Identify which cell holds the provided text, then report its [x, y] central coordinate. 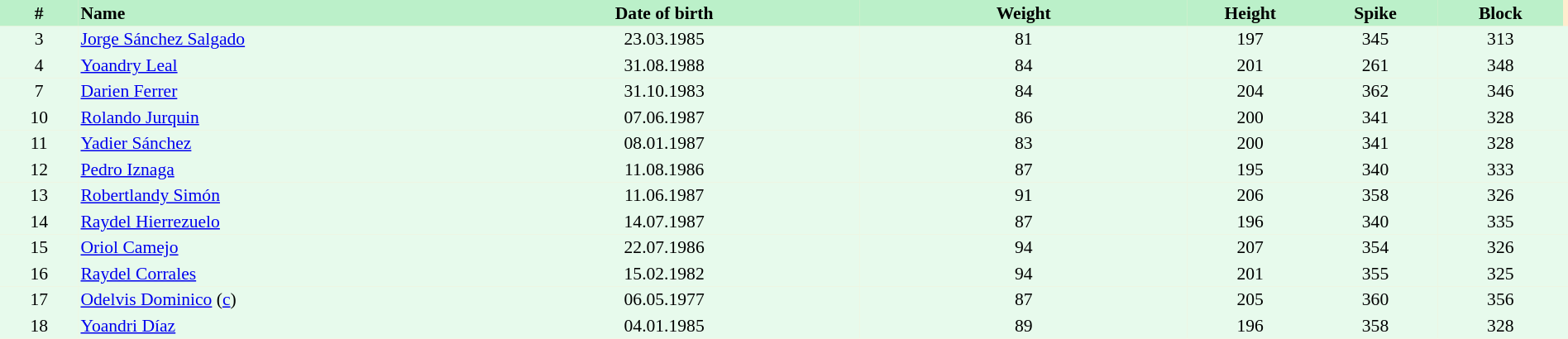
86 [1024, 117]
07.06.1987 [664, 117]
Rolando Jurquin [273, 117]
22.07.1986 [664, 248]
206 [1250, 195]
345 [1374, 40]
10 [39, 117]
Darien Ferrer [273, 91]
335 [1500, 222]
16 [39, 274]
4 [39, 65]
14.07.1987 [664, 222]
362 [1374, 91]
Weight [1024, 13]
04.01.1985 [664, 326]
Block [1500, 13]
207 [1250, 248]
355 [1374, 274]
356 [1500, 299]
3 [39, 40]
195 [1250, 169]
Raydel Corrales [273, 274]
91 [1024, 195]
204 [1250, 91]
348 [1500, 65]
Height [1250, 13]
325 [1500, 274]
17 [39, 299]
89 [1024, 326]
Jorge Sánchez Salgado [273, 40]
205 [1250, 299]
31.10.1983 [664, 91]
08.01.1987 [664, 144]
13 [39, 195]
11.06.1987 [664, 195]
81 [1024, 40]
Odelvis Dominico (c) [273, 299]
261 [1374, 65]
313 [1500, 40]
14 [39, 222]
Oriol Camejo [273, 248]
06.05.1977 [664, 299]
15 [39, 248]
Spike [1374, 13]
15.02.1982 [664, 274]
11.08.1986 [664, 169]
333 [1500, 169]
12 [39, 169]
83 [1024, 144]
11 [39, 144]
31.08.1988 [664, 65]
Yadier Sánchez [273, 144]
Robertlandy Simón [273, 195]
354 [1374, 248]
Yoandry Leal [273, 65]
Date of birth [664, 13]
# [39, 13]
7 [39, 91]
Pedro Iznaga [273, 169]
23.03.1985 [664, 40]
18 [39, 326]
197 [1250, 40]
346 [1500, 91]
360 [1374, 299]
Raydel Hierrezuelo [273, 222]
Yoandri Díaz [273, 326]
Name [273, 13]
